Extract the (X, Y) coordinate from the center of the cell holding the provided text.  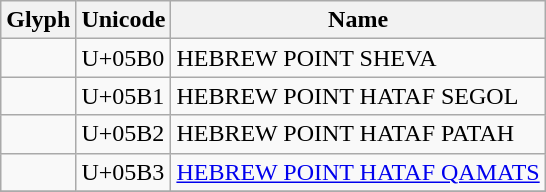
HEBREW POINT HATAF SEGOL (358, 96)
U+05B1 (124, 96)
HEBREW POINT HATAF PATAH (358, 134)
U+05B3 (124, 172)
Glyph (38, 20)
HEBREW POINT SHEVA (358, 58)
U+05B0 (124, 58)
Name (358, 20)
Unicode (124, 20)
U+05B2 (124, 134)
HEBREW POINT HATAF QAMATS (358, 172)
